Extract the (X, Y) coordinate from the center of the cell holding the provided text.  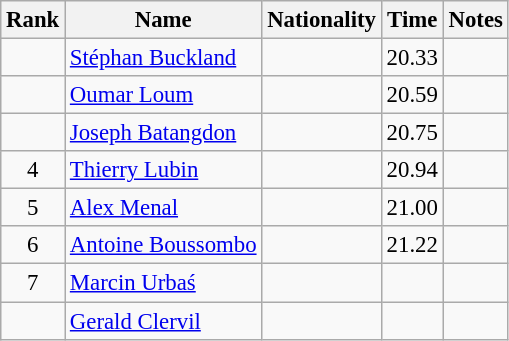
Notes (476, 20)
4 (33, 170)
5 (33, 208)
20.33 (412, 58)
20.75 (412, 133)
Oumar Loum (164, 95)
Antoine Boussombo (164, 245)
Gerald Clervil (164, 321)
Nationality (322, 20)
6 (33, 245)
Name (164, 20)
Alex Menal (164, 208)
21.22 (412, 245)
Rank (33, 20)
7 (33, 283)
21.00 (412, 208)
Time (412, 20)
Marcin Urbaś (164, 283)
20.94 (412, 170)
Stéphan Buckland (164, 58)
Thierry Lubin (164, 170)
Joseph Batangdon (164, 133)
20.59 (412, 95)
